Scan for the cell matching the given text and deliver its (X, Y) coordinate at center. 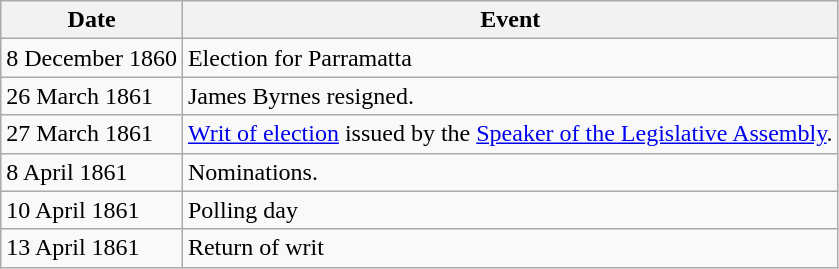
Return of writ (510, 248)
8 April 1861 (92, 172)
Election for Parramatta (510, 58)
27 March 1861 (92, 134)
James Byrnes resigned. (510, 96)
Date (92, 20)
Nominations. (510, 172)
26 March 1861 (92, 96)
13 April 1861 (92, 248)
10 April 1861 (92, 210)
Writ of election issued by the Speaker of the Legislative Assembly. (510, 134)
Event (510, 20)
Polling day (510, 210)
8 December 1860 (92, 58)
